Return [X, Y] of the center of cell containing provided text 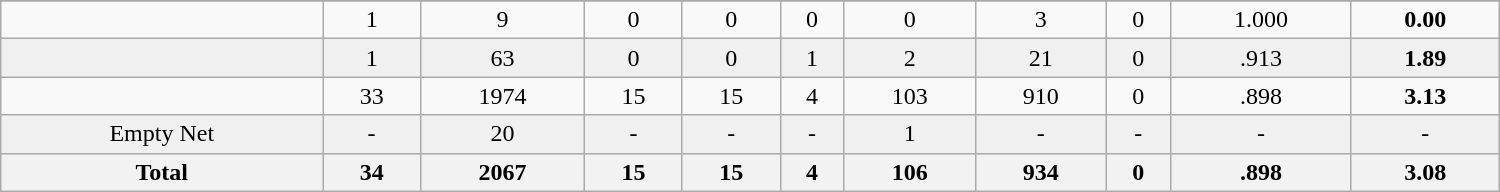
63 [502, 58]
106 [910, 172]
33 [372, 96]
1.000 [1260, 20]
34 [372, 172]
9 [502, 20]
910 [1040, 96]
2 [910, 58]
21 [1040, 58]
0.00 [1425, 20]
1.89 [1425, 58]
3.13 [1425, 96]
.913 [1260, 58]
Total [162, 172]
20 [502, 134]
3 [1040, 20]
2067 [502, 172]
934 [1040, 172]
Empty Net [162, 134]
1974 [502, 96]
103 [910, 96]
3.08 [1425, 172]
